Identify which cell holds the provided text, then report its [x, y] central coordinate. 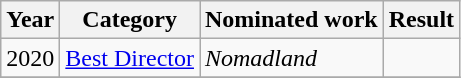
2020 [30, 58]
Nominated work [292, 20]
Nomadland [292, 58]
Best Director [130, 58]
Result [421, 20]
Year [30, 20]
Category [130, 20]
